Identify which cell holds the provided text, then report its [x, y] central coordinate. 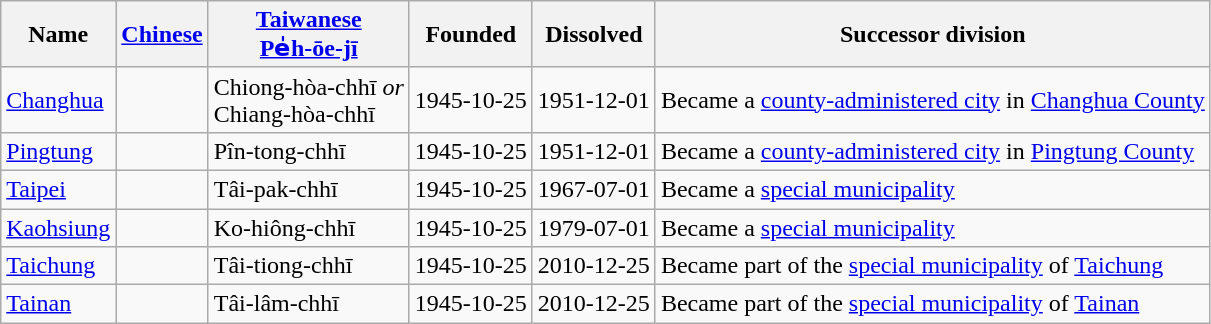
Changhua [58, 100]
Ko-hiông-chhī [308, 227]
Tâi-lâm-chhī [308, 304]
Successor division [932, 34]
Kaohsiung [58, 227]
Taichung [58, 266]
Became a county-administered city in Pingtung County [932, 151]
Chinese [162, 34]
Tâi-tiong-chhī [308, 266]
Tainan [58, 304]
Tâi-pak-chhī [308, 189]
Became part of the special municipality of Tainan [932, 304]
Became part of the special municipality of Taichung [932, 266]
Name [58, 34]
Chiong-hòa-chhī orChiang-hòa-chhī [308, 100]
1967-07-01 [594, 189]
Pingtung [58, 151]
Taipei [58, 189]
Pîn-tong-chhī [308, 151]
1979-07-01 [594, 227]
Became a county-administered city in Changhua County [932, 100]
Founded [470, 34]
Dissolved [594, 34]
TaiwanesePe̍h-ōe-jī [308, 34]
